From the cell containing the given text, extract its center point as [x, y] coordinate. 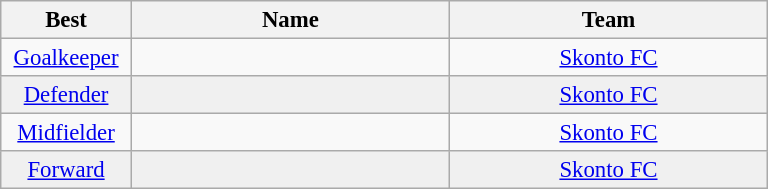
Defender [66, 95]
Forward [66, 170]
Midfielder [66, 133]
Name [290, 20]
Best [66, 20]
Team [608, 20]
Goalkeeper [66, 58]
